From the cell containing the given text, extract its center point as (x, y) coordinate. 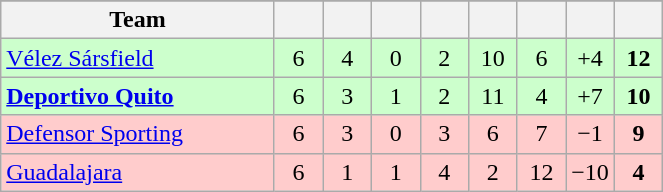
+7 (590, 96)
−10 (590, 172)
Guadalajara (138, 172)
11 (494, 96)
9 (638, 134)
−1 (590, 134)
Team (138, 20)
7 (542, 134)
Defensor Sporting (138, 134)
+4 (590, 58)
Deportivo Quito (138, 96)
Vélez Sársfield (138, 58)
